Determine the [x, y] coordinate at the center of the cell enclosing the given text.  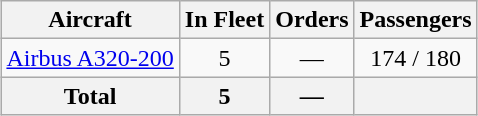
174 / 180 [416, 58]
Aircraft [90, 20]
Total [90, 96]
Passengers [416, 20]
In Fleet [224, 20]
Orders [312, 20]
Airbus A320-200 [90, 58]
